Extract the [X, Y] coordinate from the center of the cell holding the provided text.  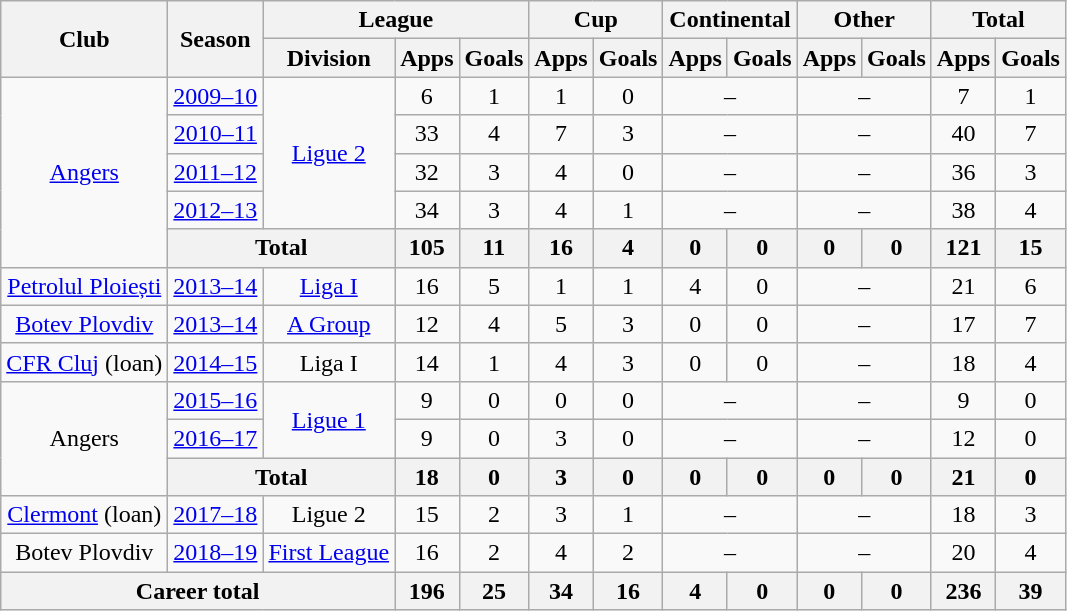
2015–16 [216, 400]
League [396, 20]
17 [963, 324]
CFR Cluj (loan) [84, 362]
38 [963, 210]
Career total [198, 591]
2012–13 [216, 210]
14 [427, 362]
25 [494, 591]
Continental [730, 20]
196 [427, 591]
2011–12 [216, 172]
105 [427, 248]
39 [1031, 591]
121 [963, 248]
2017–18 [216, 515]
36 [963, 172]
Cup [596, 20]
Ligue 1 [329, 419]
Other [864, 20]
2014–15 [216, 362]
32 [427, 172]
A Group [329, 324]
Petrolul Ploiești [84, 286]
40 [963, 134]
Club [84, 39]
Season [216, 39]
Division [329, 58]
2010–11 [216, 134]
236 [963, 591]
2018–19 [216, 553]
2016–17 [216, 438]
Clermont (loan) [84, 515]
33 [427, 134]
First League [329, 553]
20 [963, 553]
11 [494, 248]
2009–10 [216, 96]
